Pinpoint the cell where the given text exists, returning its [x, y] midpoint coordinate. 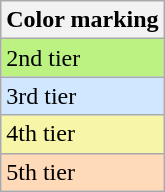
Color marking [82, 20]
2nd tier [82, 58]
3rd tier [82, 96]
5th tier [82, 172]
4th tier [82, 134]
